Output the (x, y) coordinate of the center of the cell containing the given text.  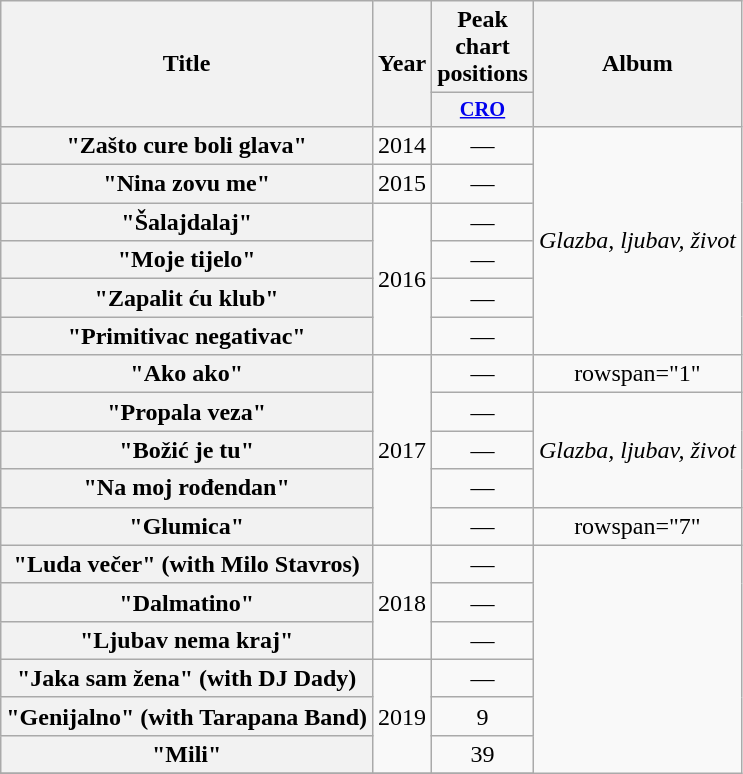
"Genijalno" (with Tarapana Band) (187, 716)
2018 (402, 602)
"Luda večer" (with Milo Stavros) (187, 564)
"Moje tijelo" (187, 260)
2019 (402, 716)
39 (483, 754)
"Propala veza" (187, 412)
"Jaka sam žena" (with DJ Dady) (187, 678)
2016 (402, 279)
"Nina zovu me" (187, 184)
"Šalajdalaj" (187, 222)
Title (187, 64)
"Božić je tu" (187, 450)
rowspan="7" (637, 526)
"Na moj rođendan" (187, 488)
"Zašto cure boli glava" (187, 145)
Album (637, 64)
"Primitivac negativac" (187, 336)
Year (402, 64)
"Glumica" (187, 526)
"Dalmatino" (187, 602)
CRO (483, 110)
"Ljubav nema kraj" (187, 640)
9 (483, 716)
"Ako ako" (187, 374)
2017 (402, 450)
2014 (402, 145)
rowspan="1" (637, 374)
2015 (402, 184)
"Zapalit ću klub" (187, 298)
"Mili" (187, 754)
Peak chart positions (483, 47)
